For the text-containing cell, return its midpoint in [x, y] coordinate format. 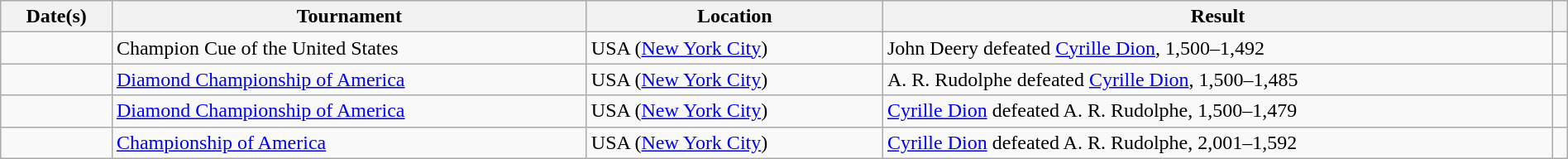
John Deery defeated Cyrille Dion, 1,500–1,492 [1217, 48]
Date(s) [56, 17]
Tournament [349, 17]
Cyrille Dion defeated A. R. Rudolphe, 2,001–1,592 [1217, 142]
Champion Cue of the United States [349, 48]
Result [1217, 17]
Location [734, 17]
Championship of America [349, 142]
A. R. Rudolphe defeated Cyrille Dion, 1,500–1,485 [1217, 79]
Cyrille Dion defeated A. R. Rudolphe, 1,500–1,479 [1217, 111]
